Pinpoint the cell where the given text exists, returning its [X, Y] midpoint coordinate. 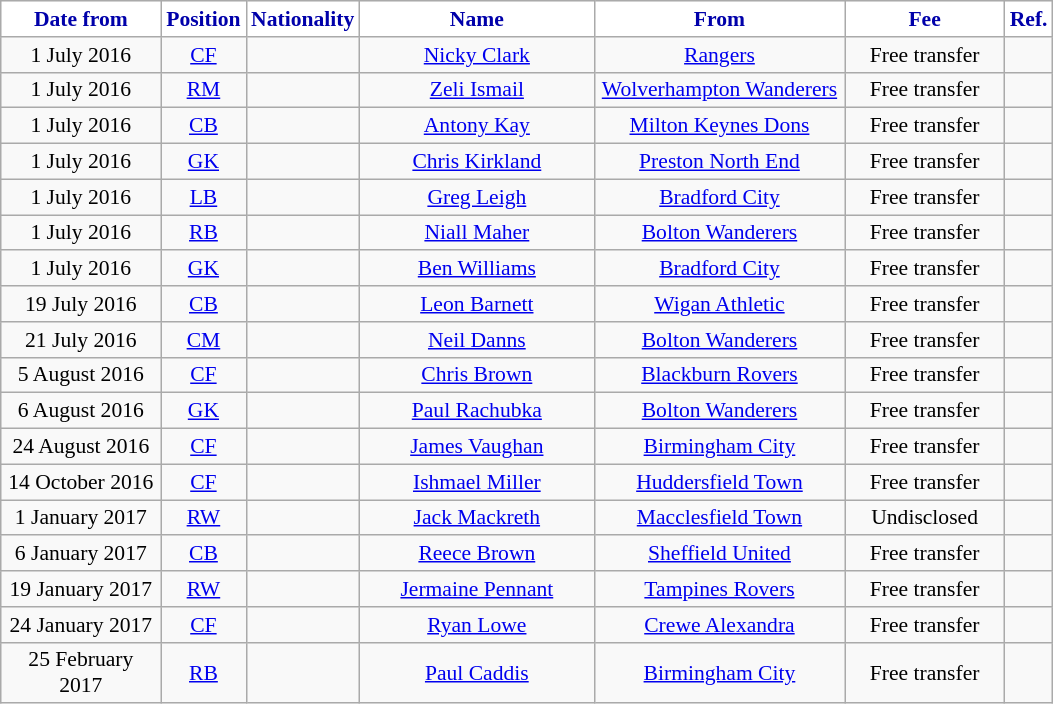
25 February 2017 [81, 672]
Wigan Athletic [719, 304]
Ref. [1029, 19]
Milton Keynes Dons [719, 126]
Position [204, 19]
Macclesfield Town [719, 518]
Nicky Clark [476, 55]
Paul Rachubka [476, 411]
Blackburn Rovers [719, 375]
Tampines Rovers [719, 589]
Huddersfield Town [719, 482]
14 October 2016 [81, 482]
Niall Maher [476, 233]
Reece Brown [476, 554]
Jack Mackreth [476, 518]
19 July 2016 [81, 304]
Leon Barnett [476, 304]
LB [204, 197]
24 August 2016 [81, 447]
From [719, 19]
21 July 2016 [81, 340]
Rangers [719, 55]
Chris Kirkland [476, 162]
Ishmael Miller [476, 482]
Preston North End [719, 162]
RM [204, 90]
Greg Leigh [476, 197]
1 January 2017 [81, 518]
Zeli Ismail [476, 90]
Undisclosed [925, 518]
Nationality [302, 19]
Antony Kay [476, 126]
19 January 2017 [81, 589]
6 August 2016 [81, 411]
Neil Danns [476, 340]
Date from [81, 19]
Sheffield United [719, 554]
Chris Brown [476, 375]
6 January 2017 [81, 554]
Paul Caddis [476, 672]
CM [204, 340]
24 January 2017 [81, 625]
Jermaine Pennant [476, 589]
Ben Williams [476, 269]
James Vaughan [476, 447]
Wolverhampton Wanderers [719, 90]
Crewe Alexandra [719, 625]
Fee [925, 19]
Name [476, 19]
5 August 2016 [81, 375]
Ryan Lowe [476, 625]
